Pinpoint the cell where the given text exists, returning its [x, y] midpoint coordinate. 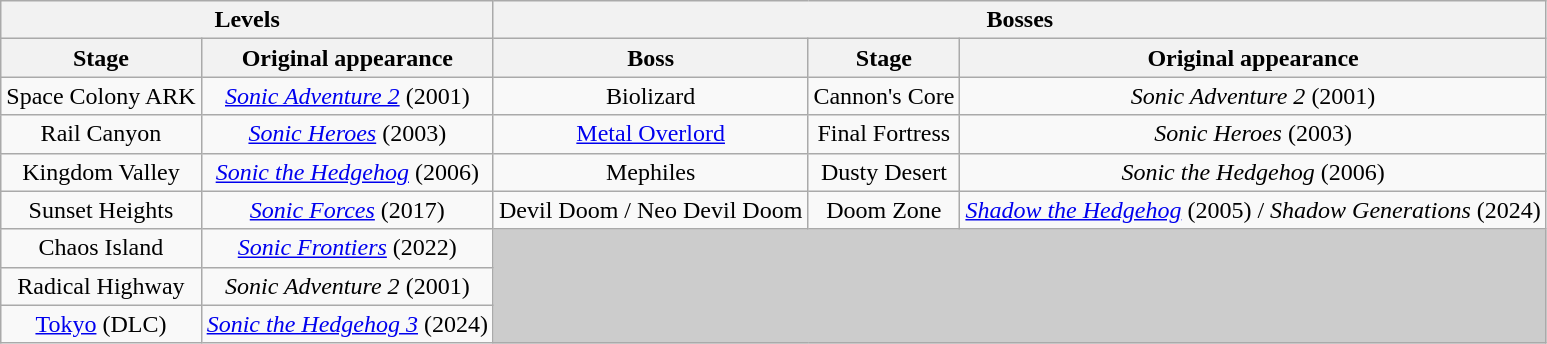
Doom Zone [884, 210]
Dusty Desert [884, 172]
Metal Overlord [650, 134]
Sonic Frontiers (2022) [347, 248]
Bosses [1020, 20]
Chaos Island [101, 248]
Kingdom Valley [101, 172]
Boss [650, 58]
Sunset Heights [101, 210]
Tokyo (DLC) [101, 324]
Shadow the Hedgehog (2005) / Shadow Generations (2024) [1253, 210]
Mephiles [650, 172]
Levels [248, 20]
Final Fortress [884, 134]
Space Colony ARK [101, 96]
Radical Highway [101, 286]
Sonic Forces (2017) [347, 210]
Rail Canyon [101, 134]
Devil Doom / Neo Devil Doom [650, 210]
Sonic the Hedgehog 3 (2024) [347, 324]
Biolizard [650, 96]
Cannon's Core [884, 96]
